For the text-containing cell, return its midpoint in [x, y] coordinate format. 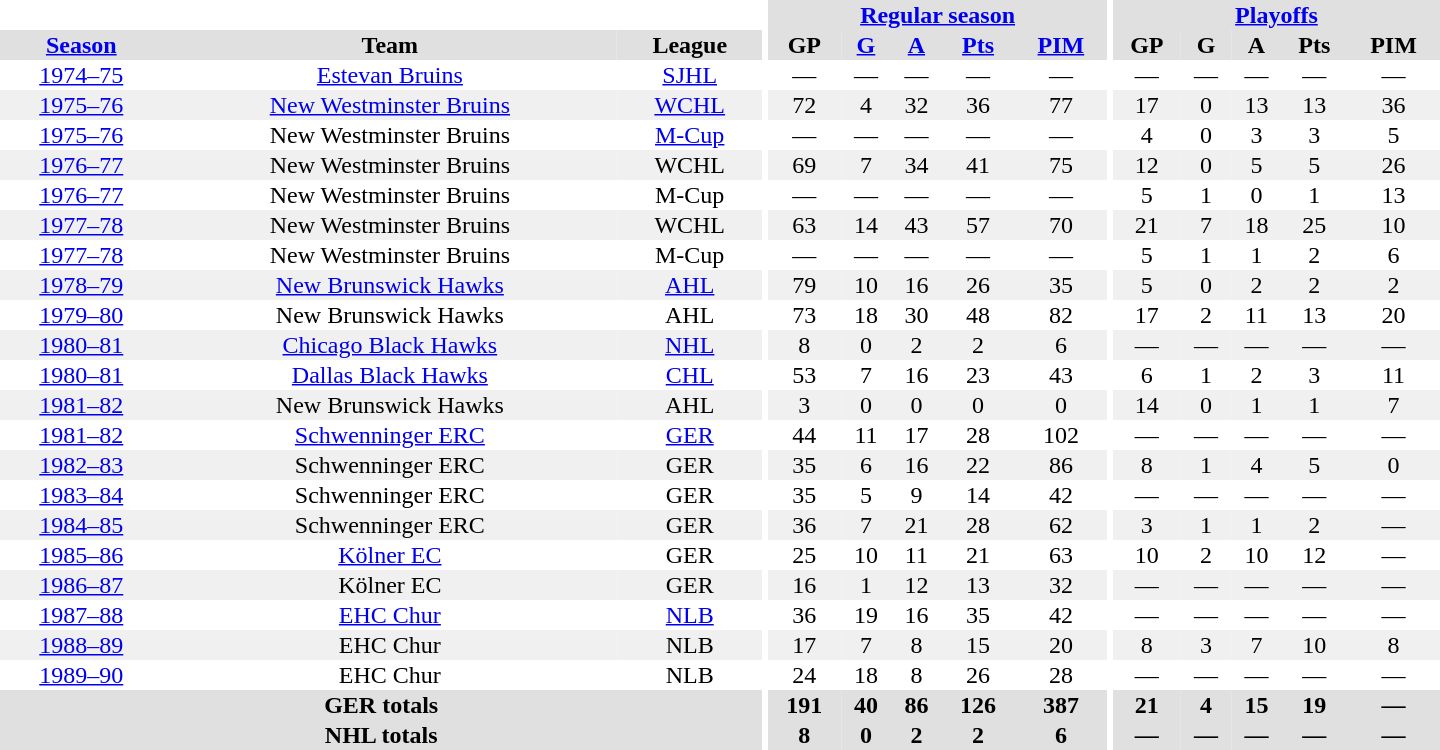
53 [804, 375]
1989–90 [82, 675]
23 [978, 375]
30 [916, 315]
57 [978, 225]
1974–75 [82, 75]
24 [804, 675]
1986–87 [82, 585]
Team [390, 45]
82 [1060, 315]
Regular season [938, 15]
126 [978, 705]
34 [916, 165]
CHL [690, 375]
72 [804, 105]
40 [866, 705]
1978–79 [82, 285]
1983–84 [82, 495]
73 [804, 315]
1985–86 [82, 555]
NHL [690, 345]
Season [82, 45]
387 [1060, 705]
League [690, 45]
NHL totals [381, 735]
1982–83 [82, 465]
62 [1060, 525]
191 [804, 705]
44 [804, 435]
69 [804, 165]
9 [916, 495]
1987–88 [82, 615]
SJHL [690, 75]
70 [1060, 225]
Chicago Black Hawks [390, 345]
75 [1060, 165]
GER totals [381, 705]
48 [978, 315]
41 [978, 165]
Dallas Black Hawks [390, 375]
Playoffs [1276, 15]
Estevan Bruins [390, 75]
102 [1060, 435]
1979–80 [82, 315]
77 [1060, 105]
1984–85 [82, 525]
22 [978, 465]
79 [804, 285]
1988–89 [82, 645]
